Scan for the cell matching the given text and deliver its [X, Y] coordinate at center. 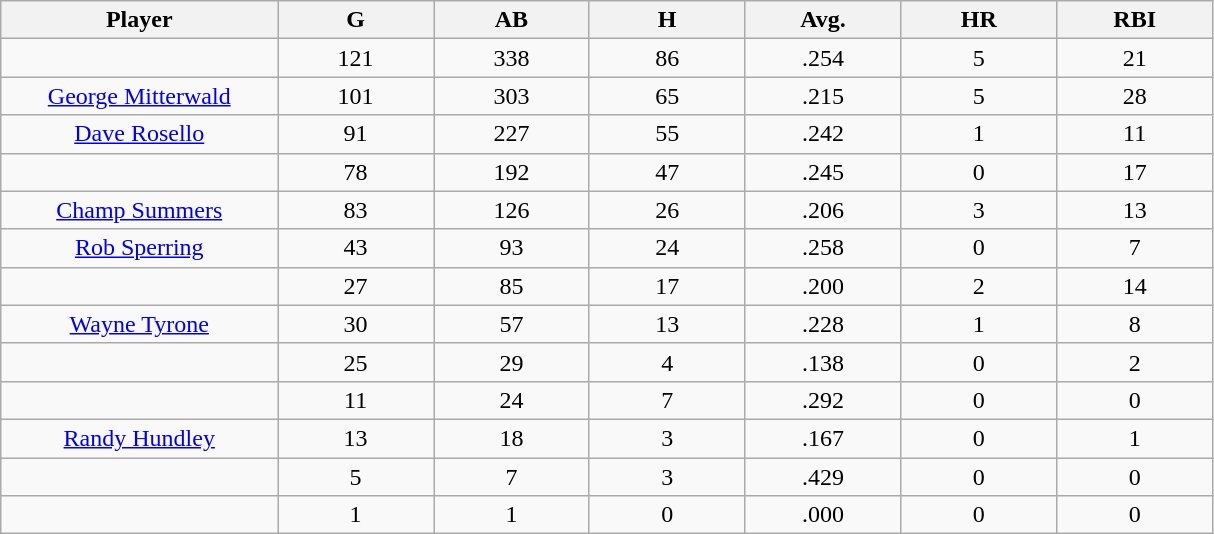
.200 [823, 286]
RBI [1135, 20]
83 [356, 210]
121 [356, 58]
26 [667, 210]
47 [667, 172]
Wayne Tyrone [140, 324]
227 [512, 134]
H [667, 20]
55 [667, 134]
126 [512, 210]
91 [356, 134]
Rob Sperring [140, 248]
.429 [823, 477]
14 [1135, 286]
.242 [823, 134]
303 [512, 96]
192 [512, 172]
Player [140, 20]
George Mitterwald [140, 96]
.167 [823, 438]
Randy Hundley [140, 438]
.206 [823, 210]
28 [1135, 96]
30 [356, 324]
25 [356, 362]
21 [1135, 58]
29 [512, 362]
Dave Rosello [140, 134]
.000 [823, 515]
8 [1135, 324]
85 [512, 286]
57 [512, 324]
HR [979, 20]
.245 [823, 172]
101 [356, 96]
Avg. [823, 20]
.228 [823, 324]
.138 [823, 362]
86 [667, 58]
.258 [823, 248]
93 [512, 248]
78 [356, 172]
65 [667, 96]
AB [512, 20]
.215 [823, 96]
.254 [823, 58]
.292 [823, 400]
338 [512, 58]
G [356, 20]
4 [667, 362]
Champ Summers [140, 210]
18 [512, 438]
43 [356, 248]
27 [356, 286]
